Output the [X, Y] coordinate of the center of the cell containing the given text.  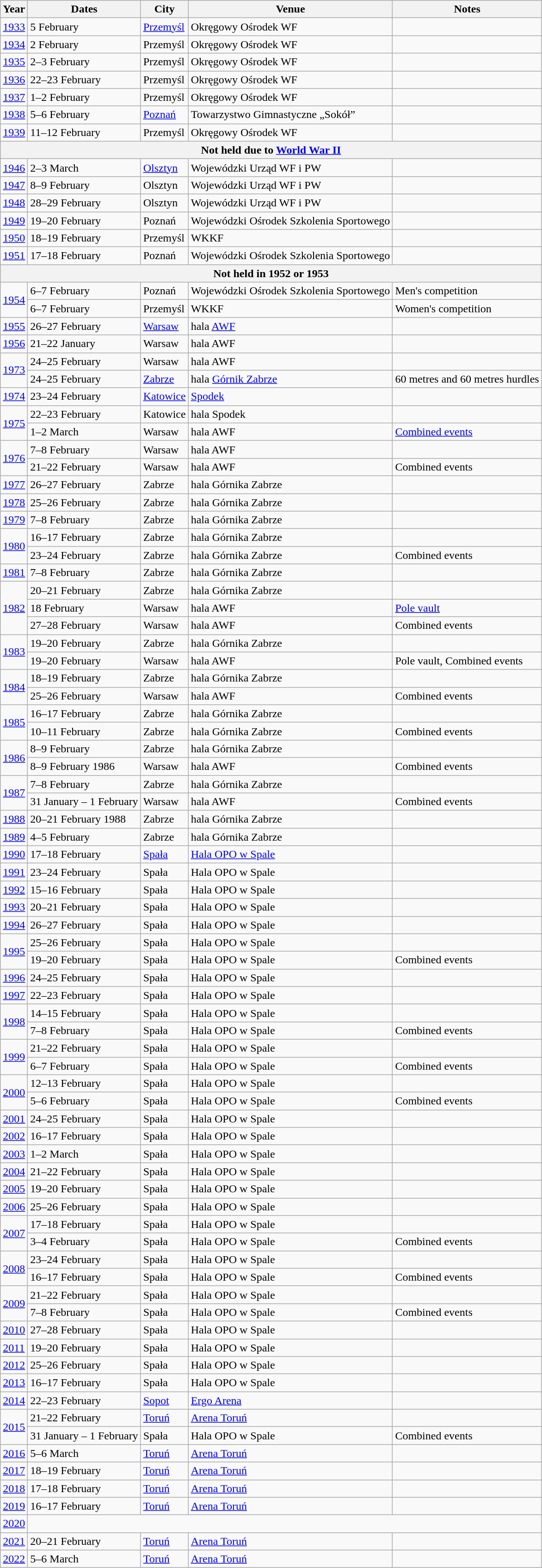
Not held in 1952 or 1953 [271, 273]
1979 [14, 520]
1948 [14, 203]
1934 [14, 44]
21–22 January [84, 344]
1990 [14, 855]
Ergo Arena [290, 1401]
1984 [14, 687]
2013 [14, 1383]
1947 [14, 185]
hala Górnik Zabrze [290, 379]
1950 [14, 238]
1954 [14, 300]
1935 [14, 62]
28–29 February [84, 203]
Venue [290, 9]
2001 [14, 1119]
1991 [14, 872]
4–5 February [84, 837]
2002 [14, 1136]
1955 [14, 326]
14–15 February [84, 1013]
2007 [14, 1233]
Dates [84, 9]
1983 [14, 652]
Towarzystwo Gimnastyczne „Sokół” [290, 115]
1946 [14, 167]
1956 [14, 344]
1996 [14, 978]
2003 [14, 1154]
1986 [14, 757]
1949 [14, 221]
2009 [14, 1303]
2017 [14, 1471]
2019 [14, 1506]
1980 [14, 546]
2005 [14, 1189]
1995 [14, 951]
1978 [14, 502]
2006 [14, 1207]
1982 [14, 608]
2016 [14, 1453]
3–4 February [84, 1242]
2018 [14, 1488]
2015 [14, 1427]
2 February [84, 44]
1981 [14, 573]
Women's competition [467, 309]
2008 [14, 1268]
2014 [14, 1401]
Notes [467, 9]
18 February [84, 608]
1992 [14, 890]
1976 [14, 458]
1939 [14, 132]
1987 [14, 793]
2022 [14, 1559]
60 metres and 60 metres hurdles [467, 379]
Pole vault, Combined events [467, 661]
Pole vault [467, 608]
2010 [14, 1330]
2004 [14, 1171]
1937 [14, 97]
1933 [14, 27]
20–21 February 1988 [84, 819]
1997 [14, 995]
Sopot [165, 1401]
1975 [14, 423]
1951 [14, 256]
1936 [14, 80]
hala Spodek [290, 414]
1988 [14, 819]
2–3 February [84, 62]
2011 [14, 1348]
12–13 February [84, 1084]
5 February [84, 27]
2012 [14, 1365]
2020 [14, 1524]
1985 [14, 722]
15–16 February [84, 890]
1974 [14, 397]
1999 [14, 1057]
Year [14, 9]
1989 [14, 837]
2–3 March [84, 167]
1998 [14, 1022]
Men's competition [467, 291]
1977 [14, 484]
1973 [14, 370]
City [165, 9]
Spodek [290, 397]
8–9 February 1986 [84, 766]
Not held due to World War II [271, 150]
11–12 February [84, 132]
1938 [14, 115]
2021 [14, 1541]
1994 [14, 925]
2000 [14, 1092]
10–11 February [84, 731]
1993 [14, 907]
1–2 February [84, 97]
